Output the (x, y) coordinate of the center of the cell containing the given text.  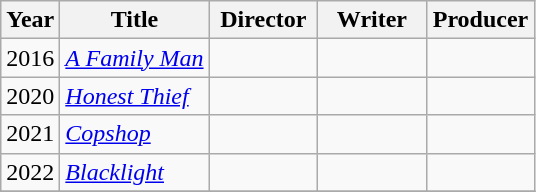
Year (30, 20)
2020 (30, 96)
Producer (480, 20)
2021 (30, 134)
Title (134, 20)
2022 (30, 172)
Director (264, 20)
Blacklight (134, 172)
2016 (30, 58)
Copshop (134, 134)
Writer (372, 20)
Honest Thief (134, 96)
A Family Man (134, 58)
